Locate the cell with the specified text and output its (x, y) center coordinate. 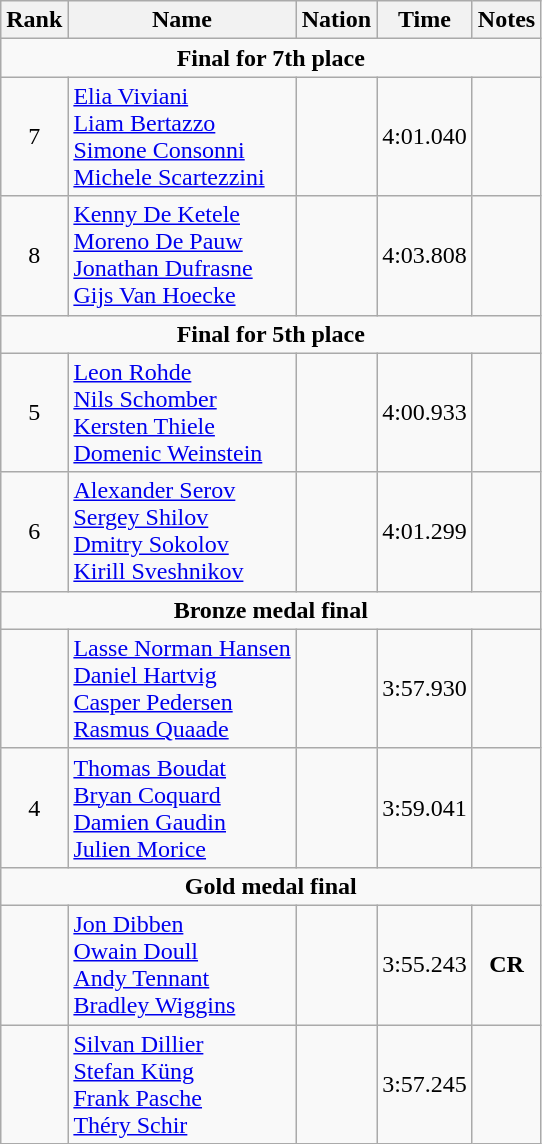
Silvan DillierStefan KüngFrank PascheThéry Schir (182, 1084)
Gold medal final (271, 886)
8 (34, 256)
3:57.930 (425, 688)
7 (34, 136)
Final for 7th place (271, 58)
Bronze medal final (271, 610)
4:00.933 (425, 412)
5 (34, 412)
CR (506, 964)
Alexander SerovSergey ShilovDmitry SokolovKirill Sveshnikov (182, 532)
Kenny De KeteleMoreno De PauwJonathan DufrasneGijs Van Hoecke (182, 256)
Jon DibbenOwain DoullAndy TennantBradley Wiggins (182, 964)
4 (34, 808)
Thomas BoudatBryan CoquardDamien GaudinJulien Morice (182, 808)
4:03.808 (425, 256)
Notes (506, 20)
4:01.040 (425, 136)
Time (425, 20)
Final for 5th place (271, 334)
3:55.243 (425, 964)
4:01.299 (425, 532)
Elia VivianiLiam BertazzoSimone ConsonniMichele Scartezzini (182, 136)
Lasse Norman HansenDaniel HartvigCasper PedersenRasmus Quaade (182, 688)
Name (182, 20)
3:59.041 (425, 808)
Leon RohdeNils SchomberKersten ThieleDomenic Weinstein (182, 412)
6 (34, 532)
3:57.245 (425, 1084)
Nation (336, 20)
Rank (34, 20)
